Identify which cell holds the provided text, then report its [x, y] central coordinate. 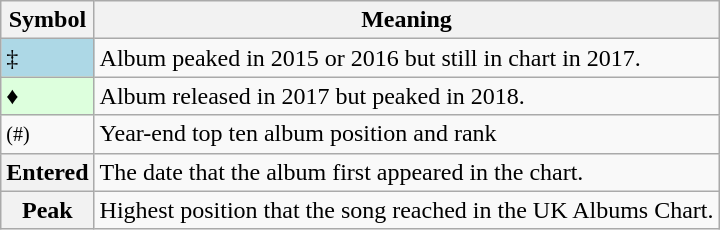
Album peaked in 2015 or 2016 but still in chart in 2017. [406, 58]
Highest position that the song reached in the UK Albums Chart. [406, 210]
(#) [48, 134]
The date that the album first appeared in the chart. [406, 172]
Year-end top ten album position and rank [406, 134]
‡ [48, 58]
Peak [48, 210]
Meaning [406, 20]
Entered [48, 172]
♦ [48, 96]
Album released in 2017 but peaked in 2018. [406, 96]
Symbol [48, 20]
